Capture the cell that displays the provided text and extract its [X, Y] central coordinate. 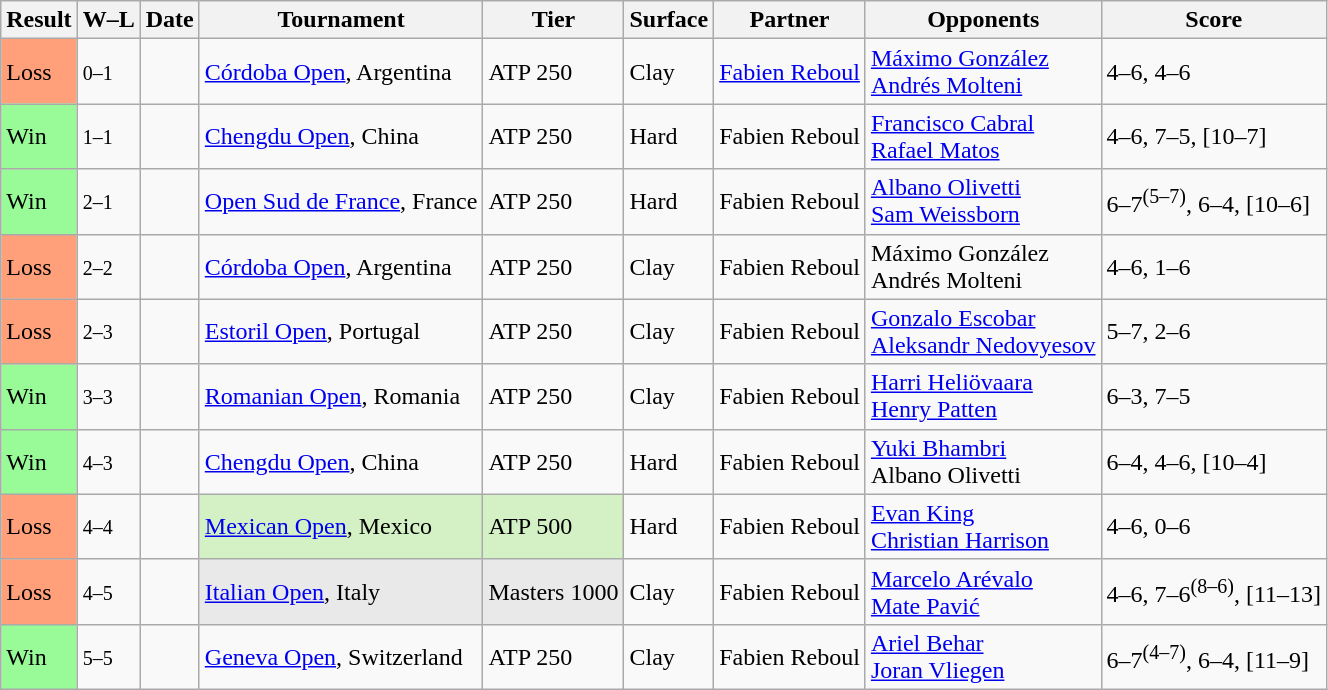
Mexican Open, Mexico [341, 526]
ATP 500 [554, 526]
Gonzalo Escobar Aleksandr Nedovyesov [983, 332]
2–2 [108, 266]
0–1 [108, 72]
6–3, 7–5 [1214, 396]
Partner [790, 20]
Date [170, 20]
Geneva Open, Switzerland [341, 656]
6–7(4–7), 6–4, [11–9] [1214, 656]
Open Sud de France, France [341, 202]
Estoril Open, Portugal [341, 332]
5–5 [108, 656]
6–7(5–7), 6–4, [10–6] [1214, 202]
4–6, 1–6 [1214, 266]
Romanian Open, Romania [341, 396]
Francisco Cabral Rafael Matos [983, 136]
Evan King Christian Harrison [983, 526]
Yuki Bhambri Albano Olivetti [983, 462]
Opponents [983, 20]
6–4, 4–6, [10–4] [1214, 462]
4–5 [108, 592]
4–4 [108, 526]
Albano Olivetti Sam Weissborn [983, 202]
2–3 [108, 332]
4–3 [108, 462]
3–3 [108, 396]
W–L [108, 20]
1–1 [108, 136]
4–6, 4–6 [1214, 72]
2–1 [108, 202]
Harri Heliövaara Henry Patten [983, 396]
Italian Open, Italy [341, 592]
Marcelo Arévalo Mate Pavić [983, 592]
Surface [669, 20]
Score [1214, 20]
Ariel Behar Joran Vliegen [983, 656]
Result [39, 20]
Tier [554, 20]
5–7, 2–6 [1214, 332]
4–6, 0–6 [1214, 526]
4–6, 7–6(8–6), [11–13] [1214, 592]
Masters 1000 [554, 592]
Tournament [341, 20]
4–6, 7–5, [10–7] [1214, 136]
